Extract the [X, Y] coordinate from the center of the cell holding the provided text.  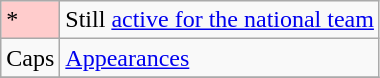
Caps [30, 58]
* [30, 20]
Still active for the national team [220, 20]
Appearances [220, 58]
